Output the [X, Y] coordinate of the center of the cell containing the given text.  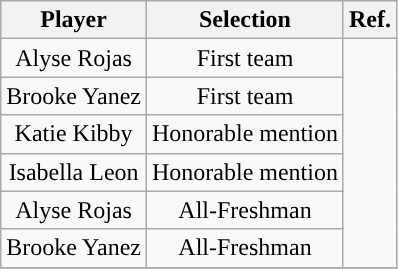
Isabella Leon [74, 172]
Player [74, 20]
Selection [244, 20]
Ref. [370, 20]
Katie Kibby [74, 134]
